Output the (X, Y) coordinate of the center of the cell containing the given text.  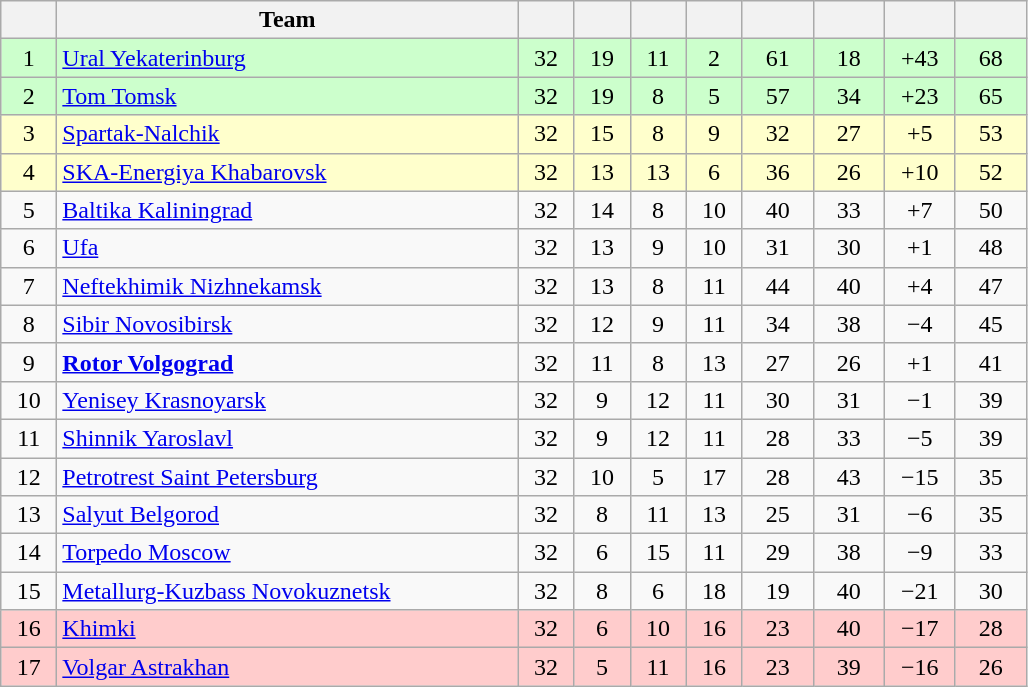
SKA-Energiya Khabarovsk (288, 172)
45 (990, 324)
Ufa (288, 248)
36 (778, 172)
44 (778, 286)
25 (778, 515)
Khimki (288, 629)
43 (848, 477)
1 (29, 58)
+5 (920, 134)
−21 (920, 591)
+43 (920, 58)
+4 (920, 286)
Volgar Astrakhan (288, 667)
−17 (920, 629)
Petrotrest Saint Petersburg (288, 477)
4 (29, 172)
Rotor Volgograd (288, 362)
41 (990, 362)
Baltika Kaliningrad (288, 210)
61 (778, 58)
48 (990, 248)
53 (990, 134)
Team (288, 20)
Ural Yekaterinburg (288, 58)
Neftekhimik Nizhnekamsk (288, 286)
−6 (920, 515)
68 (990, 58)
57 (778, 96)
52 (990, 172)
Yenisey Krasnoyarsk (288, 400)
Shinnik Yaroslavl (288, 438)
29 (778, 553)
7 (29, 286)
50 (990, 210)
Spartak-Nalchik (288, 134)
Metallurg-Kuzbass Novokuznetsk (288, 591)
−4 (920, 324)
Sibir Novosibirsk (288, 324)
+10 (920, 172)
−1 (920, 400)
−15 (920, 477)
−5 (920, 438)
+7 (920, 210)
−9 (920, 553)
+23 (920, 96)
−16 (920, 667)
47 (990, 286)
65 (990, 96)
Torpedo Moscow (288, 553)
3 (29, 134)
Tom Tomsk (288, 96)
Salyut Belgorod (288, 515)
